Detect which cell encompasses the target text, then output its (x, y) center coordinate. 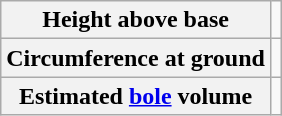
Circumference at ground (136, 58)
Height above base (136, 20)
Estimated bole volume (136, 96)
